Provide the (X, Y) coordinate of the cell's center where the given text is located.  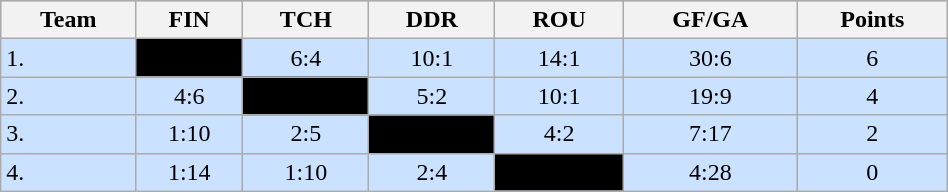
FIN (190, 20)
0 (872, 172)
ROU (560, 20)
TCH (306, 20)
3. (68, 134)
19:9 (710, 96)
6:4 (306, 58)
30:6 (710, 58)
Team (68, 20)
1:14 (190, 172)
2 (872, 134)
2. (68, 96)
DDR (432, 20)
4 (872, 96)
6 (872, 58)
Points (872, 20)
5:2 (432, 96)
GF/GA (710, 20)
7:17 (710, 134)
2:4 (432, 172)
1. (68, 58)
4:6 (190, 96)
2:5 (306, 134)
4:28 (710, 172)
4:2 (560, 134)
4. (68, 172)
14:1 (560, 58)
